Scan for the cell matching the given text and deliver its (x, y) coordinate at center. 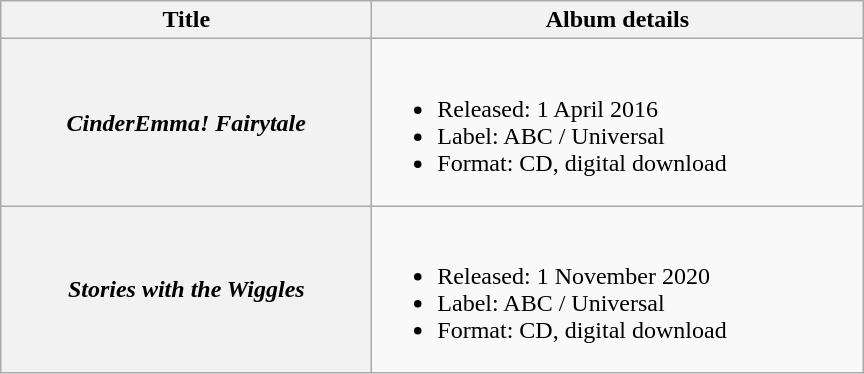
Title (186, 20)
CinderEmma! Fairytale (186, 122)
Released: 1 November 2020Label: ABC / UniversalFormat: CD, digital download (618, 290)
Stories with the Wiggles (186, 290)
Album details (618, 20)
Released: 1 April 2016Label: ABC / UniversalFormat: CD, digital download (618, 122)
